Return [x, y] of the center of cell containing provided text 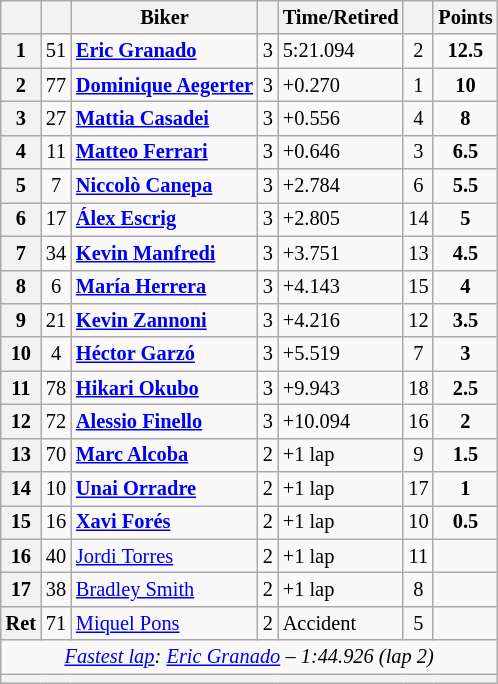
Niccolò Canepa [164, 186]
+0.270 [341, 85]
+2.784 [341, 186]
Biker [164, 17]
Miquel Pons [164, 623]
Kevin Zannoni [164, 320]
Fastest lap: Eric Granado – 1:44.926 (lap 2) [250, 657]
38 [56, 589]
Mattia Casadei [164, 118]
+4.143 [341, 287]
Time/Retired [341, 17]
+3.751 [341, 253]
Kevin Manfredi [164, 253]
34 [56, 253]
+2.805 [341, 219]
+5.519 [341, 354]
+9.943 [341, 388]
Points [465, 17]
71 [56, 623]
78 [56, 388]
6.5 [465, 152]
Unai Orradre [164, 489]
Bradley Smith [164, 589]
María Herrera [164, 287]
1.5 [465, 455]
Hikari Okubo [164, 388]
+4.216 [341, 320]
Álex Escrig [164, 219]
0.5 [465, 522]
5.5 [465, 186]
4.5 [465, 253]
Dominique Aegerter [164, 85]
2.5 [465, 388]
3.5 [465, 320]
77 [56, 85]
72 [56, 421]
18 [418, 388]
Xavi Forés [164, 522]
21 [56, 320]
Matteo Ferrari [164, 152]
12.5 [465, 51]
Ret [21, 623]
+0.556 [341, 118]
Accident [341, 623]
+10.094 [341, 421]
Marc Alcoba [164, 455]
5:21.094 [341, 51]
Jordi Torres [164, 556]
40 [56, 556]
70 [56, 455]
Alessio Finello [164, 421]
Eric Granado [164, 51]
+0.646 [341, 152]
27 [56, 118]
Héctor Garzó [164, 354]
51 [56, 51]
